Detect which cell encompasses the target text, then output its (X, Y) center coordinate. 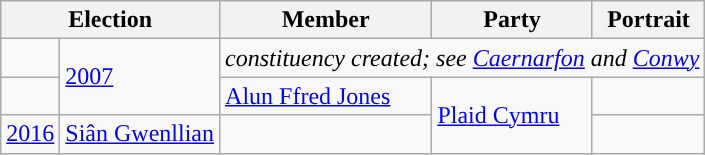
constituency created; see Caernarfon and Conwy (462, 58)
Alun Ffred Jones (326, 96)
Portrait (648, 20)
Party (512, 20)
Member (326, 20)
2016 (30, 134)
2007 (140, 77)
Election (110, 20)
Siân Gwenllian (140, 134)
Plaid Cymru (512, 115)
